Locate the cell with the specified text and output its (X, Y) center coordinate. 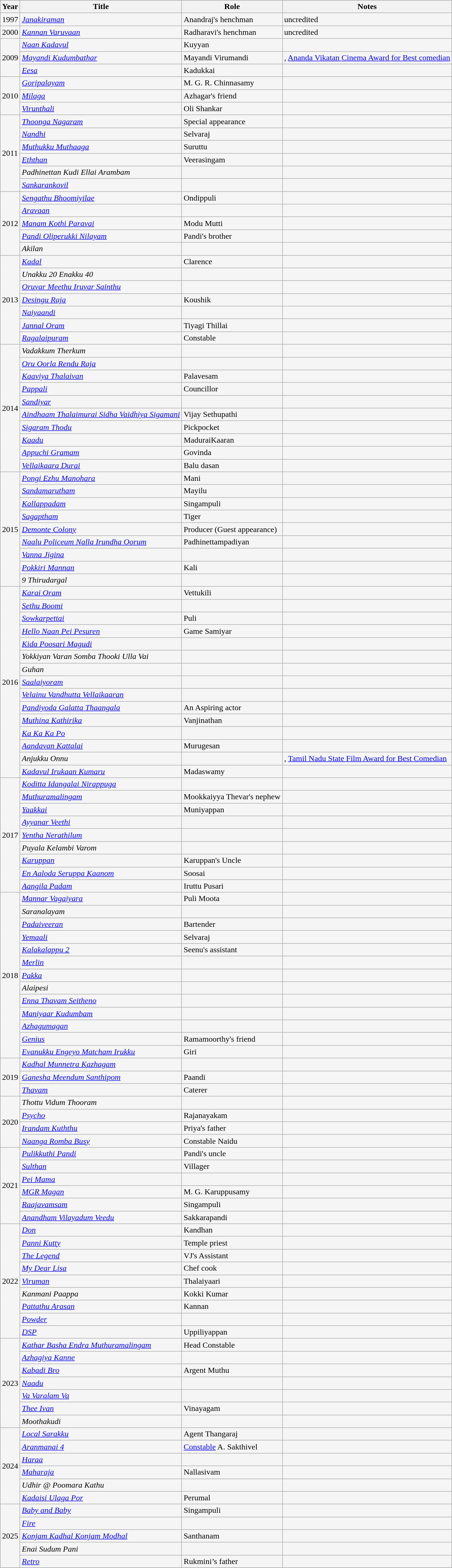
Enna Thavam Seitheno (101, 1001)
Raajavamsam (101, 1205)
Padhinettan Kudi Ellai Arambam (101, 172)
Thoonga Nagaram (101, 121)
Sagaptham (101, 516)
Aravaan (101, 211)
Nandhi (101, 134)
2024 (10, 1466)
Pandi Oliperukki Nilayam (101, 236)
Special appearance (232, 121)
Kaaviya Thalaivan (101, 376)
Perumal (232, 1498)
Pongi Ezhu Manohara (101, 478)
Pattathu Arasan (101, 1306)
2011 (10, 153)
Vadakkum Therkum (101, 351)
Govinda (232, 453)
Priya's father (232, 1128)
Saranalayam (101, 911)
VJ's Assistant (232, 1256)
Constable Naidu (232, 1141)
Pokkiri Mannan (101, 568)
Pandiyoda Galatta Thaangala (101, 707)
Maniyaar Kudumbam (101, 1014)
Head Constable (232, 1345)
Kida Poosari Magudi (101, 644)
Caterer (232, 1090)
Aandavan Kattalai (101, 746)
Kadukkai (232, 70)
Janakiraman (101, 19)
Sankarankovil (101, 185)
Pandi's brother (232, 236)
, Tamil Nadu State Film Award for Best Comedian (367, 758)
Eththan (101, 160)
Kokki Kumar (232, 1294)
Pakka (101, 975)
Anjukku Onnu (101, 758)
Va Varalam Va (101, 1396)
Aangila Padam (101, 886)
Chef cook (232, 1268)
2000 (10, 32)
Ganesha Meendum Santhipom (101, 1077)
Ragalaipuram (101, 338)
Sulthan (101, 1166)
Manam Kothi Paravai (101, 223)
Kabadi Bro (101, 1370)
Thavam (101, 1090)
2017 (10, 835)
Pulikkuthi Pandi (101, 1153)
Sandamarutham (101, 491)
Naan Kadavul (101, 45)
Guhan (101, 669)
Santhanam (232, 1536)
Clarence (232, 262)
Hello Naan Pei Pesuren (101, 631)
Evanukku Engeyo Matcham Irukku (101, 1052)
Viruman (101, 1281)
Kadavul Irukaan Kumaru (101, 771)
Karuppan's Uncle (232, 861)
Puli Moota (232, 899)
Kadal (101, 262)
Muthuramalingam (101, 797)
Murugesan (232, 746)
Ka Ka Ka Po (101, 733)
Milaga (101, 96)
Modu Mutti (232, 223)
Tiger (232, 516)
Kanmani Paappa (101, 1294)
Mani (232, 478)
Naanga Romba Busy (101, 1141)
Demonte Colony (101, 529)
Vellaikaara Durai (101, 465)
Mayilu (232, 491)
Koditta Idangalai Nirappuga (101, 784)
An Aspiring actor (232, 707)
Velainu Vandhutta Vellaikaaran (101, 695)
Soosai (232, 873)
Kallappadam (101, 504)
Aindhaam Thalaimurai Sidha Vaidhiya Sigamani (101, 415)
Sakkarapandi (232, 1217)
Muthina Kathirika (101, 720)
Naalu Policeum Nalla Irundha Oorum (101, 542)
Oruvar Meethu Iruvar Sainthu (101, 287)
2021 (10, 1185)
DSP (101, 1332)
Azhagar's friend (232, 96)
Vijay Sethupathi (232, 415)
Kuyyan (232, 45)
Oru Oorla Rendu Raja (101, 363)
Agent Thangaraj (232, 1434)
1997 (10, 19)
Kali (232, 568)
Mayandi Virumandi (232, 58)
Merlin (101, 962)
Mayandi Kudumbathar (101, 58)
Puli (232, 618)
Muthukku Muthaaga (101, 147)
Producer (Guest appearance) (232, 529)
Kannan Varuvaan (101, 32)
Azhagumagan (101, 1026)
Vettukili (232, 593)
Vanjinathan (232, 720)
Mookkaiyya Thevar's nephew (232, 797)
Vanna Jigina (101, 554)
En Aaloda Seruppa Kaanom (101, 873)
Retro (101, 1561)
Kalakalappu 2 (101, 950)
Veerasingam (232, 160)
Muniyappan (232, 810)
Bartender (232, 924)
Sigaram Thodu (101, 427)
My Dear Lisa (101, 1268)
2022 (10, 1281)
2016 (10, 682)
Kadaisi Ulaga Por (101, 1498)
Paandi (232, 1077)
Naadu (101, 1383)
The Legend (101, 1256)
Kaadu (101, 440)
MGR Magan (101, 1192)
2019 (10, 1077)
Ramamoorthy's friend (232, 1039)
Oli Shankar (232, 108)
Ayyanar Veethi (101, 822)
Haraa (101, 1460)
Thalaiyaari (232, 1281)
Vinayagam (232, 1409)
Seenu's assistant (232, 950)
Tiyagi Thillai (232, 325)
Saalaiyoram (101, 682)
2018 (10, 975)
Year (10, 7)
Local Sarakku (101, 1434)
Koushik (232, 300)
Karuppan (101, 861)
Baby and Baby (101, 1510)
Nallasivam (232, 1472)
Constable (232, 338)
Iruttu Pusari (232, 886)
Akilan (101, 249)
Kannan (232, 1306)
Mannar Vagaiyara (101, 899)
Temple priest (232, 1243)
Goripalayam (101, 83)
2010 (10, 96)
Kathar Basha Endra Muthuramalingam (101, 1345)
Suruttu (232, 147)
Pandi's uncle (232, 1153)
Kadhal Munnetra Kazhagam (101, 1064)
Constable A. Sakthivel (232, 1447)
Karai Oram (101, 593)
Sengathu Bhoomiyilae (101, 198)
Radharavi's henchman (232, 32)
2014 (10, 408)
2025 (10, 1536)
Appuchi Gramam (101, 453)
Unakku 20 Enakku 40 (101, 274)
Eesa (101, 70)
Sandiyar (101, 402)
Irandam Kuththu (101, 1128)
Enai Sudum Pani (101, 1549)
Maharaja (101, 1472)
Virunthali (101, 108)
Jannal Oram (101, 325)
Yemaali (101, 937)
, Ananda Vikatan Cinema Award for Best comedian (367, 58)
Konjam Kadhal Konjam Modhal (101, 1536)
M. G. Karuppusamy (232, 1192)
Notes (367, 7)
Fire (101, 1523)
Genius (101, 1039)
Rukmini’s father (232, 1561)
Uppiliyappan (232, 1332)
Don (101, 1230)
Pickpocket (232, 427)
Rajanayakam (232, 1115)
Anandraj's henchman (232, 19)
Powder (101, 1319)
Ondippuli (232, 198)
Anandham Vilayadum Veedu (101, 1217)
Pei Mama (101, 1179)
Panni Kutty (101, 1243)
Udhir @ Poomara Kathu (101, 1485)
Alaipesi (101, 988)
2023 (10, 1383)
2013 (10, 300)
Giri (232, 1052)
Sowkarpettai (101, 618)
Title (101, 7)
Yentha Nerathilum (101, 835)
Psycho (101, 1115)
M. G. R. Chinnasamy (232, 83)
2020 (10, 1122)
9 Thirudargal (101, 580)
Yokkiyan Varan Somba Thooki Ulla Vai (101, 657)
Padhinettampadiyan (232, 542)
Desingu Raja (101, 300)
Azhagiya Kanne (101, 1357)
Councillor (232, 389)
Puyala Kelambi Varom (101, 848)
2012 (10, 223)
Naiyaandi (101, 312)
Thottu Vidum Thooram (101, 1103)
Madaswamy (232, 771)
MaduraiKaaran (232, 440)
Pappali (101, 389)
Yaakkai (101, 810)
Villager (232, 1166)
Aranmanai 4 (101, 1447)
Balu dasan (232, 465)
Padaiveeran (101, 924)
2009 (10, 58)
2015 (10, 529)
Argent Muthu (232, 1370)
Game Samiyar (232, 631)
Palavesam (232, 376)
Kandhan (232, 1230)
Role (232, 7)
Thee Ivan (101, 1409)
Moothakudi (101, 1421)
Sethu Boomi (101, 606)
